Identify which cell holds the provided text, then report its [x, y] central coordinate. 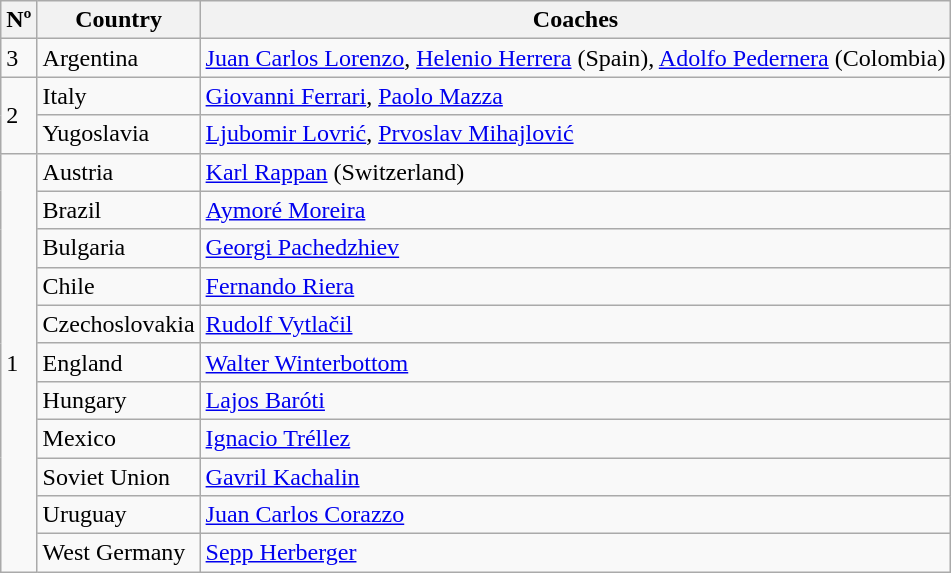
Karl Rappan (Switzerland) [576, 172]
Gavril Kachalin [576, 477]
Juan Carlos Lorenzo, Helenio Herrera (Spain), Adolfo Pedernera (Colombia) [576, 58]
1 [19, 362]
Brazil [118, 210]
Country [118, 20]
2 [19, 115]
Mexico [118, 438]
Uruguay [118, 515]
Georgi Pachedzhiev [576, 248]
Ignacio Tréllez [576, 438]
Ljubomir Lovrić, Prvoslav Mihajlović [576, 134]
Sepp Herberger [576, 553]
Austria [118, 172]
Chile [118, 286]
England [118, 362]
Argentina [118, 58]
Walter Winterbottom [576, 362]
Fernando Riera [576, 286]
Yugoslavia [118, 134]
3 [19, 58]
Lajos Baróti [576, 400]
Rudolf Vytlačil [576, 324]
West Germany [118, 553]
Czechoslovakia [118, 324]
Bulgaria [118, 248]
Giovanni Ferrari, Paolo Mazza [576, 96]
Coaches [576, 20]
Soviet Union [118, 477]
Aymoré Moreira [576, 210]
Nº [19, 20]
Hungary [118, 400]
Juan Carlos Corazzo [576, 515]
Italy [118, 96]
